Search for the cell housing the specified text and yield its (X, Y) center coordinate. 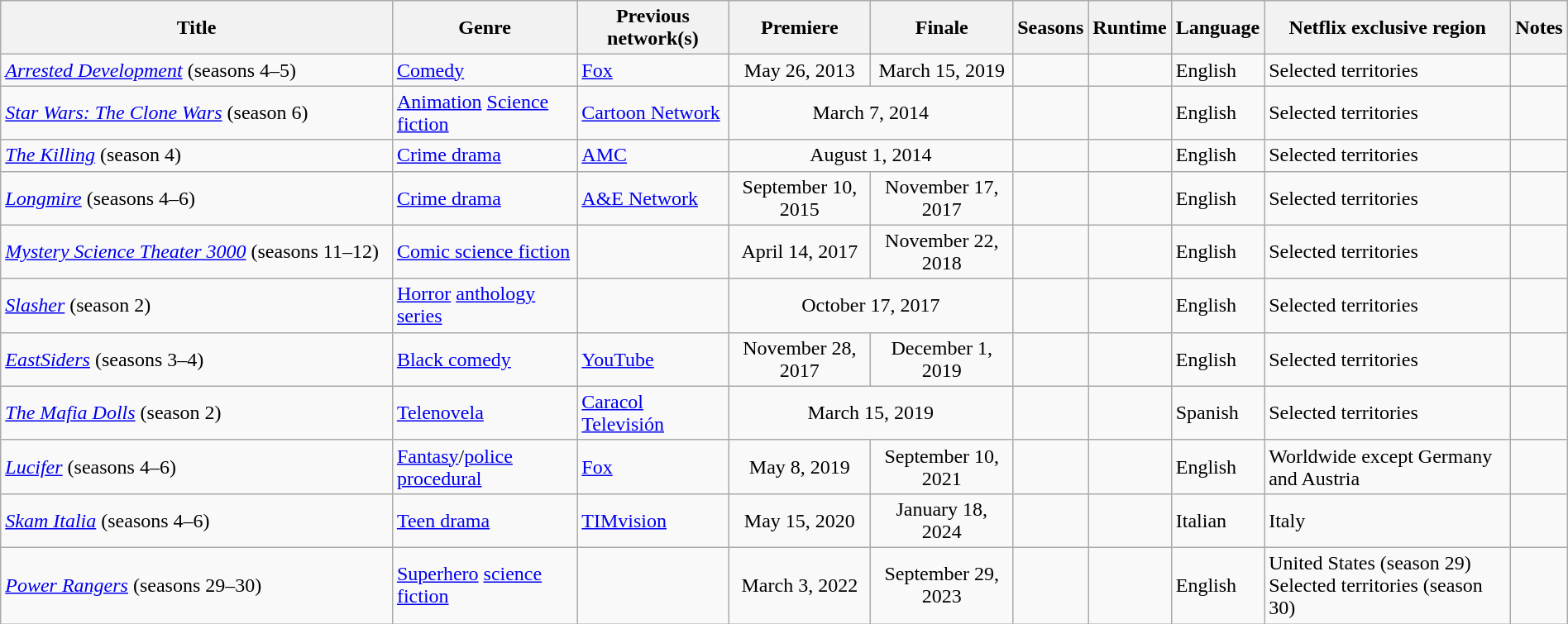
AMC (653, 155)
Notes (1539, 28)
August 1, 2014 (871, 155)
Premiere (800, 28)
Fantasy/police procedural (485, 466)
Telenovela (485, 413)
Title (197, 28)
Comedy (485, 70)
Power Rangers (seasons 29–30) (197, 585)
Skam Italia (seasons 4–6) (197, 521)
Seasons (1050, 28)
November 22, 2018 (942, 251)
September 29, 2023 (942, 585)
March 3, 2022 (800, 585)
March 7, 2014 (871, 112)
Cartoon Network (653, 112)
Netflix exclusive region (1388, 28)
Animation Science fiction (485, 112)
Language (1217, 28)
Worldwide except Germany and Austria (1388, 466)
Caracol Televisión (653, 413)
Superhero science fiction (485, 585)
April 14, 2017 (800, 251)
Comic science fiction (485, 251)
The Mafia Dolls (season 2) (197, 413)
TIMvision (653, 521)
Italy (1388, 521)
Arrested Development (seasons 4–5) (197, 70)
May 26, 2013 (800, 70)
YouTube (653, 359)
September 10, 2021 (942, 466)
December 1, 2019 (942, 359)
Horror anthology series (485, 306)
Teen drama (485, 521)
January 18, 2024 (942, 521)
November 17, 2017 (942, 198)
Previous network(s) (653, 28)
Runtime (1130, 28)
Mystery Science Theater 3000 (seasons 11–12) (197, 251)
Slasher (season 2) (197, 306)
The Killing (season 4) (197, 155)
Longmire (seasons 4–6) (197, 198)
Finale (942, 28)
Genre (485, 28)
Italian (1217, 521)
May 8, 2019 (800, 466)
Lucifer (seasons 4–6) (197, 466)
Star Wars: The Clone Wars (season 6) (197, 112)
Spanish (1217, 413)
A&E Network (653, 198)
EastSiders (seasons 3–4) (197, 359)
October 17, 2017 (871, 306)
Black comedy (485, 359)
United States (season 29)Selected territories (season 30) (1388, 585)
September 10, 2015 (800, 198)
November 28, 2017 (800, 359)
May 15, 2020 (800, 521)
